Search for the cell housing the specified text and yield its (X, Y) center coordinate. 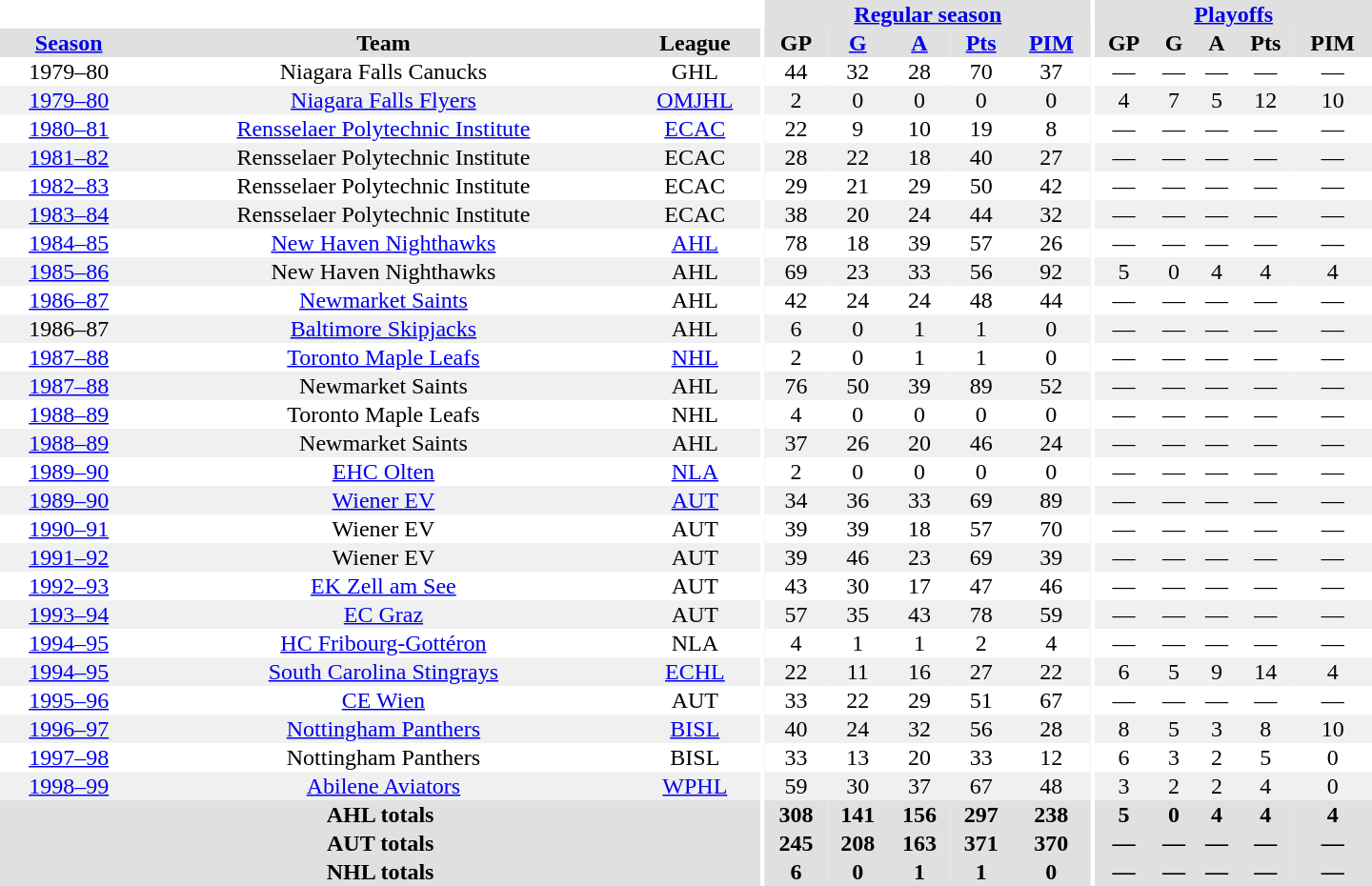
South Carolina Stingrays (383, 672)
208 (857, 843)
GHL (695, 71)
1985–86 (69, 272)
1991–92 (69, 557)
76 (797, 386)
Niagara Falls Flyers (383, 100)
Regular season (928, 14)
Niagara Falls Canucks (383, 71)
38 (797, 214)
141 (857, 815)
17 (920, 586)
Season (69, 43)
92 (1051, 272)
21 (857, 186)
1992–93 (69, 586)
16 (920, 672)
308 (797, 815)
36 (857, 500)
EC Graz (383, 614)
CE Wien (383, 700)
371 (981, 843)
Baltimore Skipjacks (383, 329)
1995–96 (69, 700)
HC Fribourg-Gottéron (383, 643)
1983–84 (69, 214)
1996–97 (69, 729)
35 (857, 614)
AUT totals (380, 843)
7 (1174, 100)
370 (1051, 843)
1998–99 (69, 786)
1982–83 (69, 186)
19 (981, 129)
1984–85 (69, 243)
NHL totals (380, 872)
Abilene Aviators (383, 786)
13 (857, 757)
52 (1051, 386)
1980–81 (69, 129)
League (695, 43)
11 (857, 672)
EHC Olten (383, 472)
Playoffs (1233, 14)
EK Zell am See (383, 586)
Team (383, 43)
AHL totals (380, 815)
1990–91 (69, 529)
156 (920, 815)
47 (981, 586)
238 (1051, 815)
1993–94 (69, 614)
51 (981, 700)
ECHL (695, 672)
34 (797, 500)
1981–82 (69, 157)
OMJHL (695, 100)
163 (920, 843)
245 (797, 843)
297 (981, 815)
1997–98 (69, 757)
14 (1265, 672)
WPHL (695, 786)
